Return the (x, y) coordinate for the center point of the cell that contains the specified text.  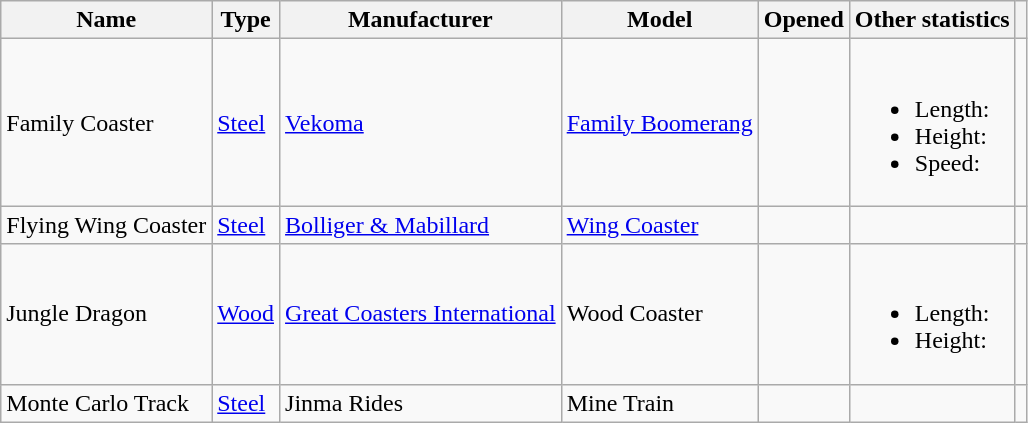
Mine Train (660, 403)
Monte Carlo Track (106, 403)
Wing Coaster (660, 225)
Jinma Rides (421, 403)
Great Coasters International (421, 314)
Flying Wing Coaster (106, 225)
Length: Height: Speed: (932, 122)
Opened (804, 20)
Manufacturer (421, 20)
Wood Coaster (660, 314)
Jungle Dragon (106, 314)
Type (246, 20)
Other statistics (932, 20)
Family Boomerang (660, 122)
Model (660, 20)
Name (106, 20)
Wood (246, 314)
Vekoma (421, 122)
Bolliger & Mabillard (421, 225)
Family Coaster (106, 122)
Length: Height: (932, 314)
